Scan for the cell matching the given text and deliver its [X, Y] coordinate at center. 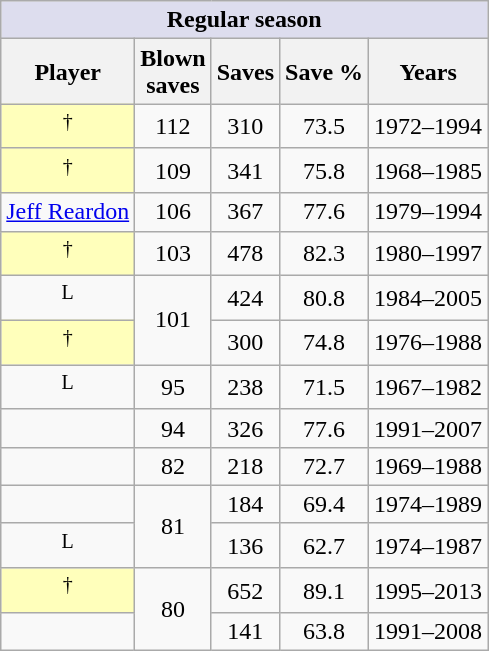
184 [245, 504]
478 [245, 254]
238 [245, 388]
424 [245, 298]
62.7 [324, 546]
310 [245, 126]
89.1 [324, 590]
1995–2013 [428, 590]
74.8 [324, 342]
1972–1994 [428, 126]
1979–1994 [428, 212]
367 [245, 212]
112 [173, 126]
103 [173, 254]
1991–2007 [428, 428]
Years [428, 72]
75.8 [324, 170]
1984–2005 [428, 298]
141 [245, 632]
1969–1988 [428, 466]
Jeff Reardon [68, 212]
Blownsaves [173, 72]
Save % [324, 72]
63.8 [324, 632]
1980–1997 [428, 254]
341 [245, 170]
Saves [245, 72]
73.5 [324, 126]
81 [173, 526]
101 [173, 320]
300 [245, 342]
71.5 [324, 388]
106 [173, 212]
Regular season [244, 20]
1968–1985 [428, 170]
1974–1987 [428, 546]
69.4 [324, 504]
218 [245, 466]
82 [173, 466]
82.3 [324, 254]
72.7 [324, 466]
80.8 [324, 298]
1974–1989 [428, 504]
1991–2008 [428, 632]
326 [245, 428]
95 [173, 388]
Player [68, 72]
94 [173, 428]
109 [173, 170]
80 [173, 610]
652 [245, 590]
1967–1982 [428, 388]
1976–1988 [428, 342]
136 [245, 546]
